Extract the (X, Y) coordinate from the center of the cell holding the provided text.  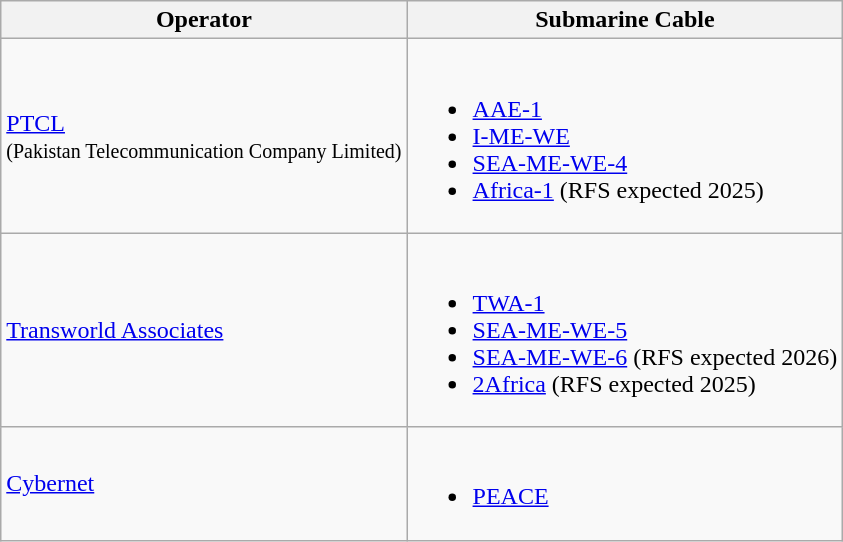
PEACE (625, 484)
Operator (204, 20)
TWA-1SEA-ME-WE-5SEA-ME-WE-6 (RFS expected 2026)2Africa (RFS expected 2025) (625, 330)
Submarine Cable (625, 20)
Transworld Associates (204, 330)
Cybernet (204, 484)
PTCL(Pakistan Telecommunication Company Limited) (204, 136)
AAE-1I-ME-WESEA-ME-WE-4Africa-1 (RFS expected 2025) (625, 136)
